Return (x, y) of the center of cell containing provided text 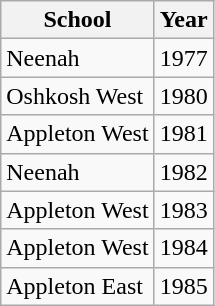
1983 (184, 210)
School (78, 20)
Appleton East (78, 286)
1985 (184, 286)
1982 (184, 172)
Oshkosh West (78, 96)
1977 (184, 58)
1981 (184, 134)
1984 (184, 248)
1980 (184, 96)
Year (184, 20)
